Detect which cell encompasses the target text, then output its [X, Y] center coordinate. 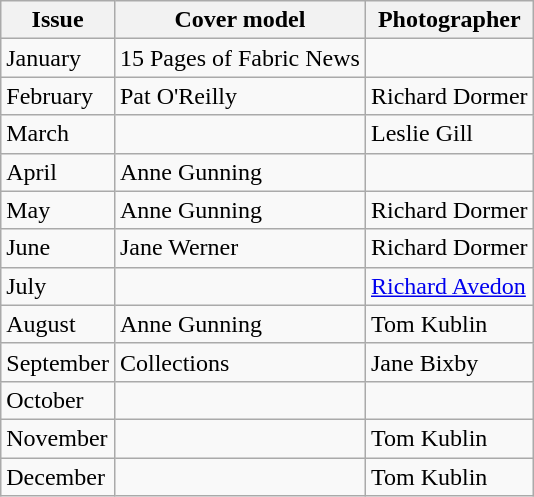
March [58, 134]
February [58, 96]
Leslie Gill [449, 134]
January [58, 58]
Jane Werner [240, 248]
Issue [58, 20]
December [58, 477]
April [58, 172]
September [58, 362]
November [58, 438]
June [58, 248]
Photographer [449, 20]
15 Pages of Fabric News [240, 58]
Cover model [240, 20]
October [58, 400]
Jane Bixby [449, 362]
July [58, 286]
Pat O'Reilly [240, 96]
Richard Avedon [449, 286]
May [58, 210]
August [58, 324]
Collections [240, 362]
